Output the (X, Y) coordinate of the center of the cell containing the given text.  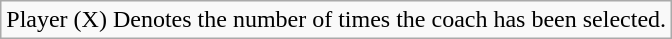
Player (X) Denotes the number of times the coach has been selected. (336, 20)
